Find where the given text appears and provide that cell's center as (X, Y) coordinate. 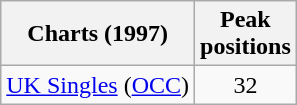
32 (246, 85)
Peakpositions (246, 34)
UK Singles (OCC) (98, 85)
Charts (1997) (98, 34)
